Return the (X, Y) coordinate for the center point of the cell that contains the specified text.  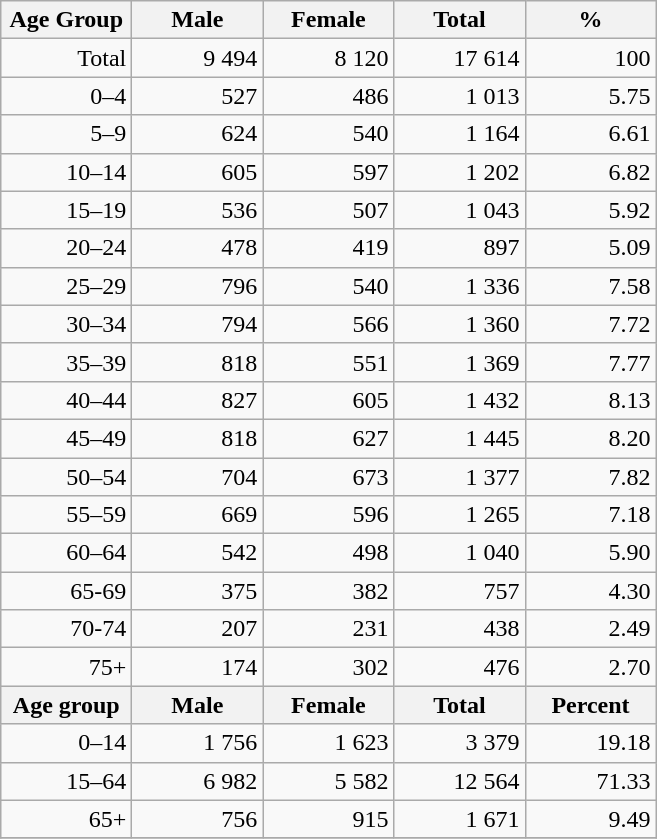
1 756 (198, 743)
7.82 (590, 477)
498 (328, 553)
7.58 (590, 286)
1 671 (460, 819)
756 (198, 819)
71.33 (590, 781)
231 (328, 629)
8 120 (328, 58)
566 (328, 324)
207 (198, 629)
476 (460, 667)
1 369 (460, 362)
1 336 (460, 286)
597 (328, 172)
673 (328, 477)
382 (328, 591)
375 (198, 591)
65+ (66, 819)
1 360 (460, 324)
478 (198, 248)
19.18 (590, 743)
7.18 (590, 515)
5.90 (590, 553)
% (590, 20)
542 (198, 553)
75+ (66, 667)
1 445 (460, 438)
55–59 (66, 515)
796 (198, 286)
669 (198, 515)
30–34 (66, 324)
1 623 (328, 743)
486 (328, 96)
70-74 (66, 629)
897 (460, 248)
6.82 (590, 172)
17 614 (460, 58)
100 (590, 58)
3 379 (460, 743)
4.30 (590, 591)
Age group (66, 705)
6.61 (590, 134)
15–19 (66, 210)
2.49 (590, 629)
5.75 (590, 96)
1 043 (460, 210)
60–64 (66, 553)
5–9 (66, 134)
5.92 (590, 210)
2.70 (590, 667)
9.49 (590, 819)
438 (460, 629)
5.09 (590, 248)
25–29 (66, 286)
174 (198, 667)
0–4 (66, 96)
624 (198, 134)
45–49 (66, 438)
536 (198, 210)
12 564 (460, 781)
9 494 (198, 58)
Age Group (66, 20)
8.20 (590, 438)
1 164 (460, 134)
627 (328, 438)
794 (198, 324)
40–44 (66, 400)
8.13 (590, 400)
757 (460, 591)
1 377 (460, 477)
35–39 (66, 362)
551 (328, 362)
1 265 (460, 515)
827 (198, 400)
7.77 (590, 362)
915 (328, 819)
6 982 (198, 781)
419 (328, 248)
1 040 (460, 553)
65-69 (66, 591)
302 (328, 667)
7.72 (590, 324)
15–64 (66, 781)
527 (198, 96)
1 432 (460, 400)
704 (198, 477)
10–14 (66, 172)
50–54 (66, 477)
0–14 (66, 743)
596 (328, 515)
Percent (590, 705)
20–24 (66, 248)
1 013 (460, 96)
1 202 (460, 172)
5 582 (328, 781)
507 (328, 210)
